Detect which cell encompasses the target text, then output its [x, y] center coordinate. 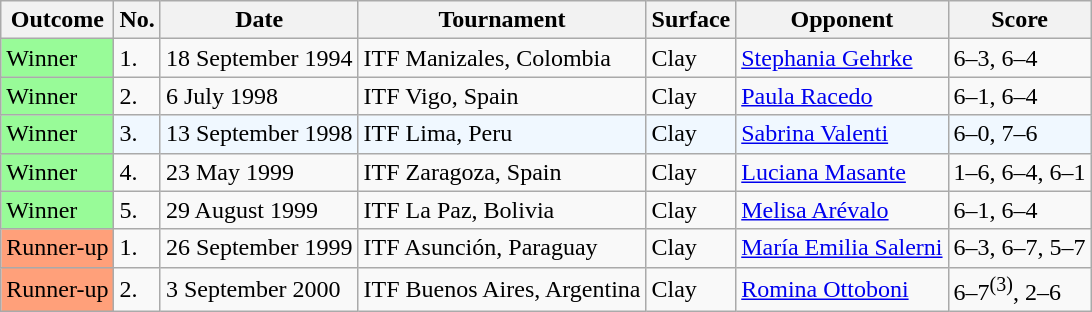
ITF Lima, Peru [502, 134]
ITF Asunción, Paraguay [502, 248]
6–7(3), 2–6 [1020, 290]
Date [259, 20]
13 September 1998 [259, 134]
Outcome [58, 20]
1–6, 6–4, 6–1 [1020, 172]
Tournament [502, 20]
ITF La Paz, Bolivia [502, 210]
Paula Racedo [842, 96]
María Emilia Salerni [842, 248]
Luciana Masante [842, 172]
No. [137, 20]
Surface [691, 20]
Melisa Arévalo [842, 210]
Sabrina Valenti [842, 134]
18 September 1994 [259, 58]
3 September 2000 [259, 290]
26 September 1999 [259, 248]
6–3, 6–7, 5–7 [1020, 248]
ITF Zaragoza, Spain [502, 172]
29 August 1999 [259, 210]
6–3, 6–4 [1020, 58]
Stephania Gehrke [842, 58]
5. [137, 210]
4. [137, 172]
3. [137, 134]
ITF Buenos Aires, Argentina [502, 290]
Romina Ottoboni [842, 290]
6–0, 7–6 [1020, 134]
Opponent [842, 20]
23 May 1999 [259, 172]
Score [1020, 20]
6 July 1998 [259, 96]
ITF Vigo, Spain [502, 96]
ITF Manizales, Colombia [502, 58]
